Capture the cell that displays the provided text and extract its [x, y] central coordinate. 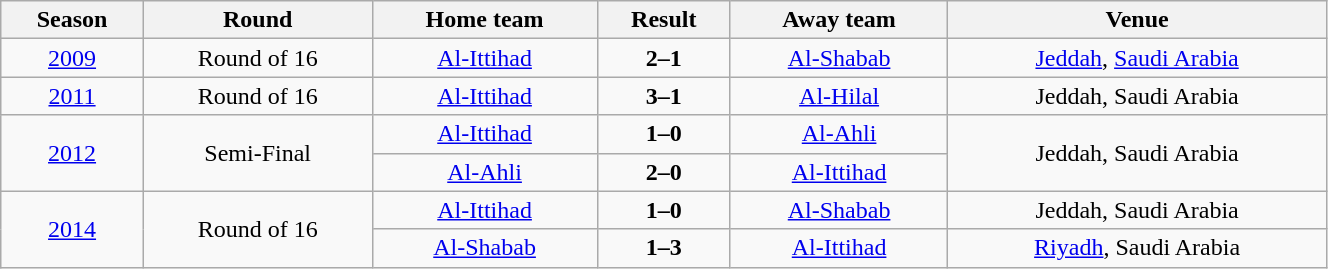
Round [258, 20]
2011 [72, 96]
Riyadh, Saudi Arabia [1138, 248]
Venue [1138, 20]
2014 [72, 229]
Result [664, 20]
Al-Hilal [838, 96]
Semi-Final [258, 153]
2–0 [664, 172]
1–3 [664, 248]
2–1 [664, 58]
Home team [484, 20]
Away team [838, 20]
3–1 [664, 96]
2012 [72, 153]
2009 [72, 58]
Season [72, 20]
